Search for the cell housing the specified text and yield its (x, y) center coordinate. 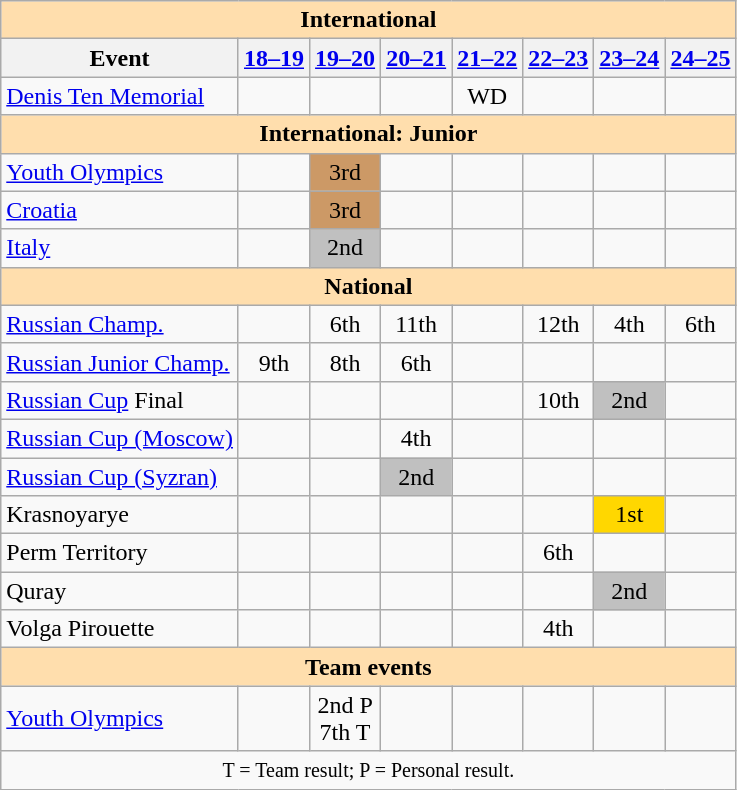
23–24 (630, 58)
2nd P 7th T (346, 718)
Russian Cup Final (120, 400)
Russian Champ. (120, 324)
Team events (368, 667)
Perm Territory (120, 553)
21–22 (488, 58)
International: Junior (368, 134)
19–20 (346, 58)
Russian Cup (Syzran) (120, 477)
8th (346, 362)
Croatia (120, 210)
T = Team result; P = Personal result. (368, 770)
18–19 (274, 58)
Denis Ten Memorial (120, 96)
10th (558, 400)
20–21 (416, 58)
11th (416, 324)
Volga Pirouette (120, 629)
Quray (120, 591)
WD (488, 96)
International (368, 20)
12th (558, 324)
Russian Cup (Moscow) (120, 438)
1st (630, 515)
22–23 (558, 58)
24–25 (700, 58)
National (368, 286)
9th (274, 362)
Krasnoyarye (120, 515)
Russian Junior Champ. (120, 362)
Event (120, 58)
Italy (120, 248)
